Determine the (X, Y) coordinate at the center of the cell enclosing the given text.  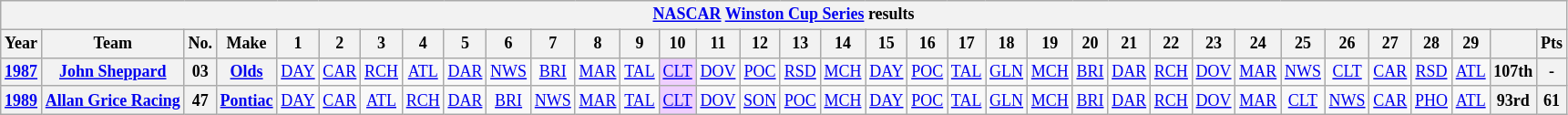
9 (640, 44)
18 (1007, 44)
03 (200, 71)
12 (760, 44)
107th (1513, 71)
1 (298, 44)
8 (598, 44)
Team (113, 44)
47 (200, 100)
Make (246, 44)
5 (465, 44)
John Sheppard (113, 71)
No. (200, 44)
19 (1050, 44)
11 (718, 44)
28 (1432, 44)
21 (1130, 44)
14 (843, 44)
7 (552, 44)
13 (800, 44)
17 (967, 44)
Pontiac (246, 100)
3 (382, 44)
61 (1553, 100)
Olds (246, 71)
2 (340, 44)
10 (678, 44)
1989 (22, 100)
23 (1214, 44)
15 (886, 44)
6 (508, 44)
SON (760, 100)
1987 (22, 71)
Year (22, 44)
- (1553, 71)
Allan Grice Racing (113, 100)
16 (927, 44)
PHO (1432, 100)
20 (1090, 44)
25 (1303, 44)
93rd (1513, 100)
NASCAR Winston Cup Series results (784, 15)
22 (1172, 44)
4 (423, 44)
27 (1390, 44)
24 (1258, 44)
29 (1471, 44)
26 (1347, 44)
Pts (1553, 44)
